Return [x, y] of the center of cell containing provided text 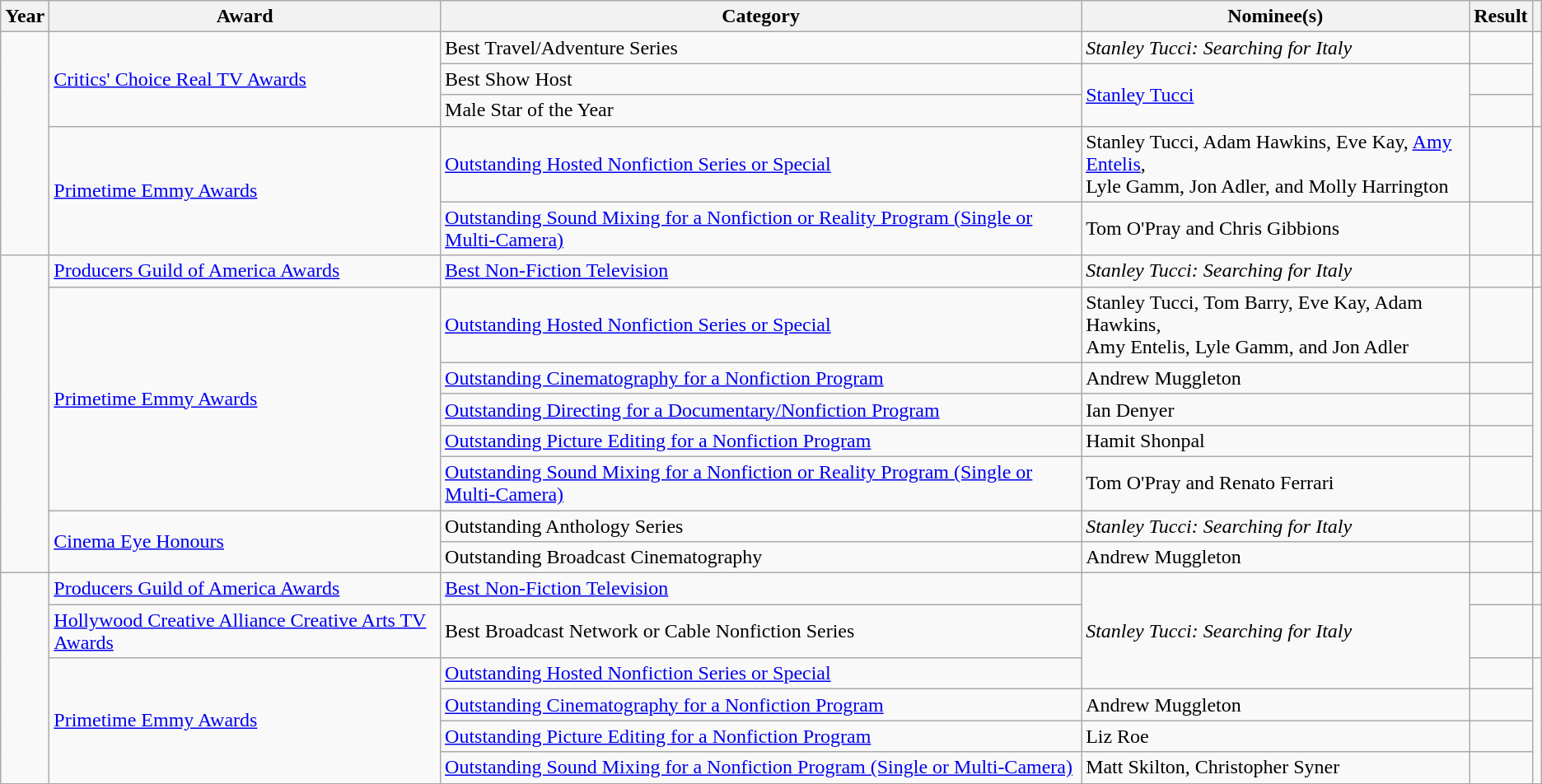
Category [761, 16]
Year [25, 16]
Outstanding Broadcast Cinematography [761, 558]
Result [1501, 16]
Outstanding Sound Mixing for a Nonfiction Program (Single or Multi-Camera) [761, 768]
Stanley Tucci [1275, 95]
Best Travel/Adventure Series [761, 48]
Tom O'Pray and Chris Gibbions [1275, 229]
Matt Skilton, Christopher Syner [1275, 768]
Stanley Tucci, Adam Hawkins, Eve Kay, Amy Entelis, Lyle Gamm, Jon Adler, and Molly Harrington [1275, 164]
Best Show Host [761, 79]
Hollywood Creative Alliance Creative Arts TV Awards [245, 631]
Stanley Tucci, Tom Barry, Eve Kay, Adam Hawkins, Amy Entelis, Lyle Gamm, and Jon Adler [1275, 324]
Male Star of the Year [761, 110]
Hamit Shonpal [1275, 441]
Liz Roe [1275, 736]
Award [245, 16]
Tom O'Pray and Renato Ferrari [1275, 483]
Nominee(s) [1275, 16]
Outstanding Anthology Series [761, 526]
Ian Denyer [1275, 409]
Critics' Choice Real TV Awards [245, 79]
Cinema Eye Honours [245, 542]
Outstanding Directing for a Documentary/Nonfiction Program [761, 409]
Best Broadcast Network or Cable Nonfiction Series [761, 631]
